Return the (X, Y) coordinate for the center point of the cell that contains the specified text.  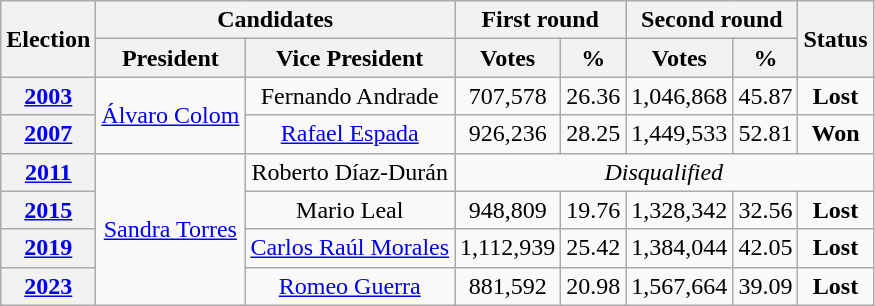
1,328,342 (680, 210)
Status (836, 39)
1,384,044 (680, 248)
26.36 (594, 96)
28.25 (594, 134)
45.87 (766, 96)
948,809 (508, 210)
Carlos Raúl Morales (350, 248)
2019 (48, 248)
881,592 (508, 286)
Roberto Díaz-Durán (350, 172)
2007 (48, 134)
20.98 (594, 286)
1,449,533 (680, 134)
Won (836, 134)
Rafael Espada (350, 134)
2023 (48, 286)
Mario Leal (350, 210)
52.81 (766, 134)
32.56 (766, 210)
25.42 (594, 248)
1,112,939 (508, 248)
2015 (48, 210)
1,046,868 (680, 96)
707,578 (508, 96)
Fernando Andrade (350, 96)
19.76 (594, 210)
39.09 (766, 286)
First round (540, 20)
926,236 (508, 134)
Romeo Guerra (350, 286)
President (170, 58)
Vice President (350, 58)
Election (48, 39)
Second round (712, 20)
1,567,664 (680, 286)
Disqualified (664, 172)
Álvaro Colom (170, 115)
42.05 (766, 248)
2003 (48, 96)
2011 (48, 172)
Sandra Torres (170, 229)
Candidates (276, 20)
